Provide the (x, y) coordinate of the cell's center where the given text is located.  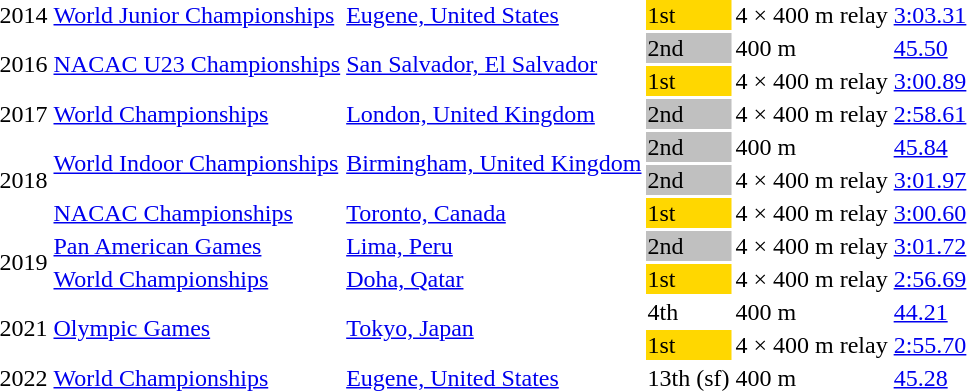
Olympic Games (197, 328)
Birmingham, United Kingdom (494, 164)
Eugene, United States (494, 15)
Toronto, Canada (494, 213)
Lima, Peru (494, 246)
Doha, Qatar (494, 279)
Tokyo, Japan (494, 328)
London, United Kingdom (494, 114)
4th (688, 312)
NACAC Championships (197, 213)
NACAC U23 Championships (197, 64)
San Salvador, El Salvador (494, 64)
Pan American Games (197, 246)
World Junior Championships (197, 15)
World Indoor Championships (197, 164)
